Determine the [X, Y] coordinate at the center of the cell enclosing the given text.  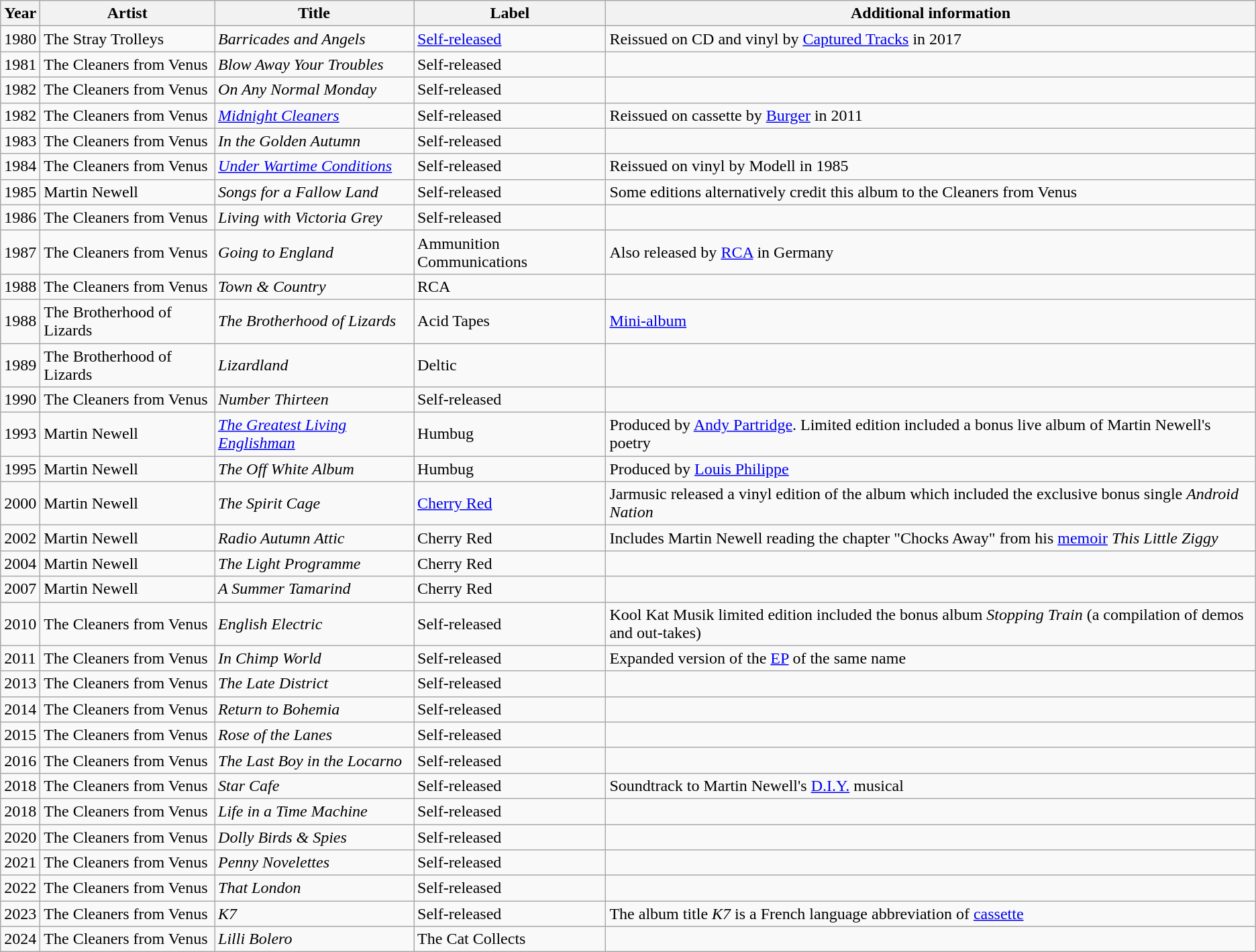
The Off White Album [314, 469]
Deltic [510, 365]
Soundtrack to Martin Newell's D.I.Y. musical [931, 786]
Artist [127, 13]
1993 [20, 435]
1995 [20, 469]
2014 [20, 709]
The album title K7 is a French language abbreviation of cassette [931, 914]
1984 [20, 166]
Return to Bohemia [314, 709]
The Spirit Cage [314, 503]
Produced by Louis Philippe [931, 469]
Reissued on CD and vinyl by Captured Tracks in 2017 [931, 39]
The Stray Trolleys [127, 39]
2015 [20, 735]
Rose of the Lanes [314, 735]
Year [20, 13]
In the Golden Autumn [314, 141]
RCA [510, 286]
Going to England [314, 252]
Living with Victoria Grey [314, 217]
1987 [20, 252]
English Electric [314, 624]
1986 [20, 217]
Some editions alternatively credit this album to the Cleaners from Venus [931, 192]
Dolly Birds & Spies [314, 837]
Additional information [931, 13]
2013 [20, 684]
2024 [20, 939]
K7 [314, 914]
Reissued on vinyl by Modell in 1985 [931, 166]
Mini-album [931, 321]
Lizardland [314, 365]
Life in a Time Machine [314, 811]
Radio Autumn Attic [314, 538]
Number Thirteen [314, 400]
Kool Kat Musik limited edition included the bonus album Stopping Train (a compilation of demos and out-takes) [931, 624]
On Any Normal Monday [314, 90]
Ammunition Communications [510, 252]
2022 [20, 888]
The Late District [314, 684]
Includes Martin Newell reading the chapter "Chocks Away" from his memoir This Little Ziggy [931, 538]
2000 [20, 503]
Barricades and Angels [314, 39]
1983 [20, 141]
Acid Tapes [510, 321]
2020 [20, 837]
1981 [20, 64]
Songs for a Fallow Land [314, 192]
Penny Novelettes [314, 863]
Blow Away Your Troubles [314, 64]
Also released by RCA in Germany [931, 252]
Expanded version of the EP of the same name [931, 658]
Star Cafe [314, 786]
2002 [20, 538]
2023 [20, 914]
That London [314, 888]
Under Wartime Conditions [314, 166]
Reissued on cassette by Burger in 2011 [931, 115]
Lilli Bolero [314, 939]
The Last Boy in the Locarno [314, 760]
Midnight Cleaners [314, 115]
2021 [20, 863]
Town & Country [314, 286]
2011 [20, 658]
2007 [20, 589]
Title [314, 13]
2016 [20, 760]
Jarmusic released a vinyl edition of the album which included the exclusive bonus single Android Nation [931, 503]
The Light Programme [314, 564]
1990 [20, 400]
2010 [20, 624]
A Summer Tamarind [314, 589]
The Cat Collects [510, 939]
Label [510, 13]
1989 [20, 365]
1980 [20, 39]
In Chimp World [314, 658]
The Greatest Living Englishman [314, 435]
2004 [20, 564]
Produced by Andy Partridge. Limited edition included a bonus live album of Martin Newell's poetry [931, 435]
1985 [20, 192]
